Determine the [X, Y] coordinate at the center of the cell enclosing the given text.  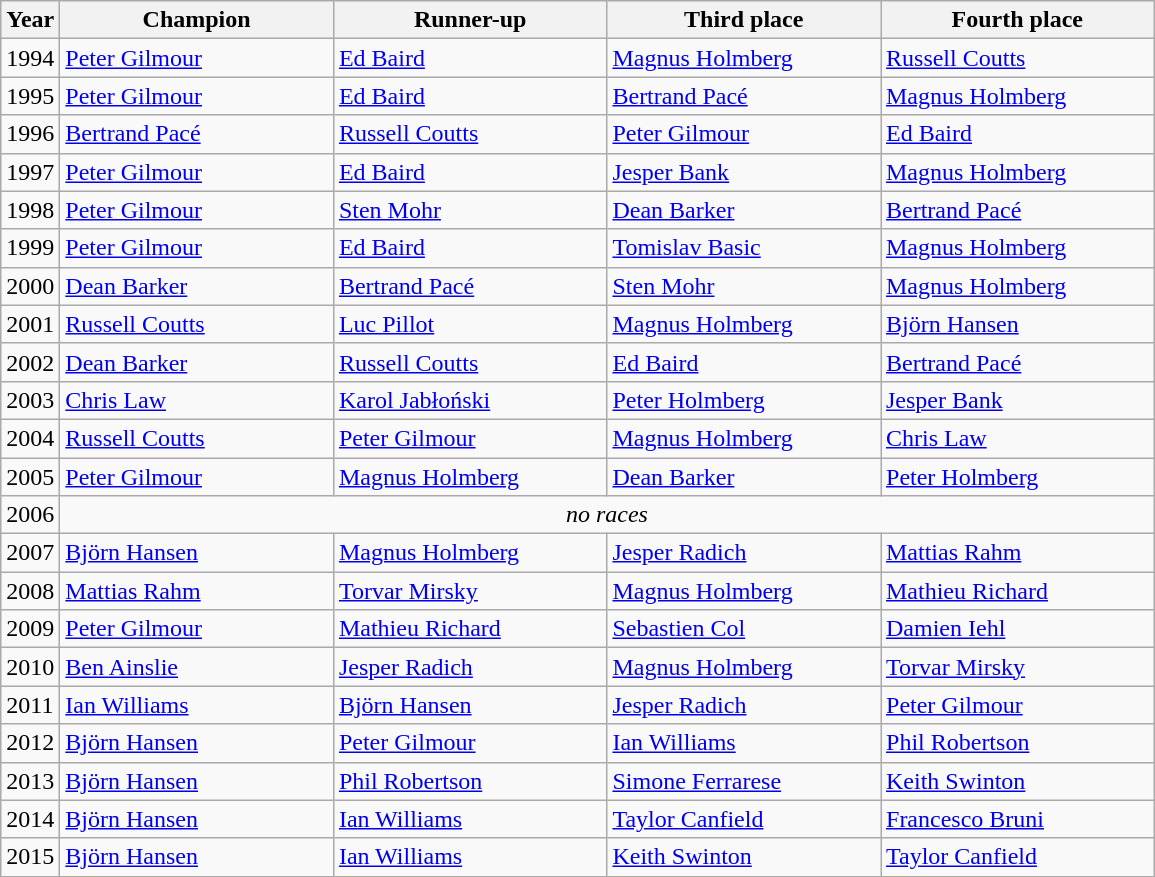
Ben Ainslie [197, 667]
2001 [30, 324]
2006 [30, 515]
Damien Iehl [1017, 629]
1997 [30, 172]
1999 [30, 248]
Luc Pillot [470, 324]
2008 [30, 591]
2002 [30, 362]
2014 [30, 819]
1996 [30, 134]
Champion [197, 20]
1994 [30, 58]
Third place [744, 20]
Karol Jabłoński [470, 400]
2005 [30, 477]
no races [607, 515]
1998 [30, 210]
1995 [30, 96]
2012 [30, 743]
2013 [30, 781]
Tomislav Basic [744, 248]
Fourth place [1017, 20]
2007 [30, 553]
2011 [30, 705]
Simone Ferrarese [744, 781]
2003 [30, 400]
2015 [30, 857]
2004 [30, 438]
2000 [30, 286]
Runner-up [470, 20]
Sebastien Col [744, 629]
2009 [30, 629]
2010 [30, 667]
Francesco Bruni [1017, 819]
Year [30, 20]
